Capture the cell that displays the provided text and extract its (X, Y) central coordinate. 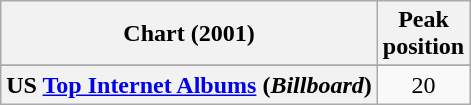
Peak position (423, 34)
US Top Internet Albums (Billboard) (189, 85)
Chart (2001) (189, 34)
20 (423, 85)
